Identify which cell holds the provided text, then report its (X, Y) central coordinate. 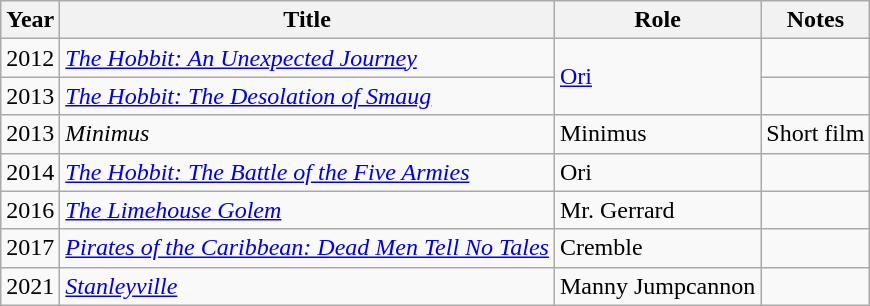
2016 (30, 210)
2021 (30, 286)
The Hobbit: The Desolation of Smaug (308, 96)
Title (308, 20)
The Hobbit: An Unexpected Journey (308, 58)
Mr. Gerrard (657, 210)
Cremble (657, 248)
2012 (30, 58)
Year (30, 20)
The Hobbit: The Battle of the Five Armies (308, 172)
Short film (816, 134)
Role (657, 20)
The Limehouse Golem (308, 210)
Manny Jumpcannon (657, 286)
2014 (30, 172)
Pirates of the Caribbean: Dead Men Tell No Tales (308, 248)
Notes (816, 20)
2017 (30, 248)
Stanleyville (308, 286)
